Pinpoint the cell where the given text exists, returning its (X, Y) midpoint coordinate. 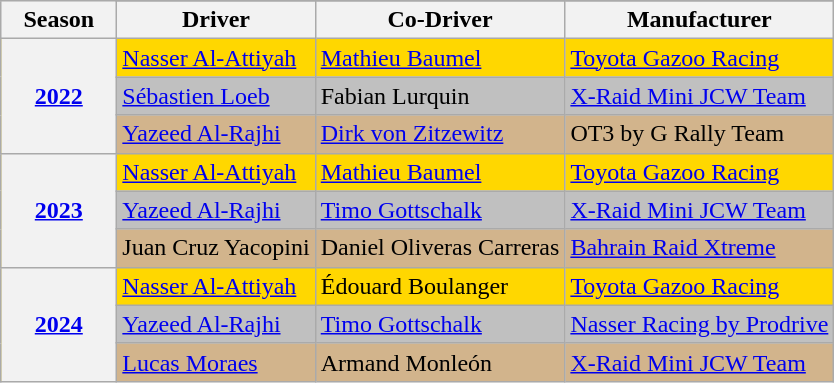
2024 (59, 324)
Fabian Lurquin (440, 96)
Bahrain Raid Xtreme (700, 248)
Manufacturer (700, 20)
Nasser Racing by Prodrive (700, 324)
Édouard Boulanger (440, 286)
Season (59, 20)
2023 (59, 210)
Lucas Moraes (216, 362)
Armand Monleón (440, 362)
Co-Driver (440, 20)
2022 (59, 96)
Dirk von Zitzewitz (440, 134)
Driver (216, 20)
Sébastien Loeb (216, 96)
Daniel Oliveras Carreras (440, 248)
OT3 by G Rally Team (700, 134)
Juan Cruz Yacopini (216, 248)
